Output the (X, Y) coordinate of the center of the cell containing the given text.  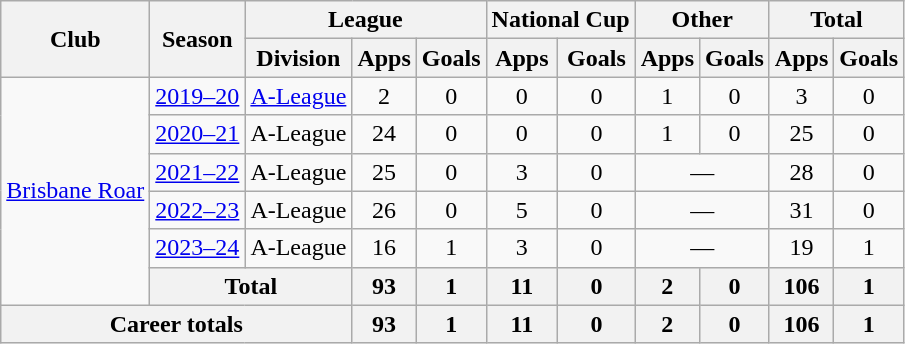
2019–20 (198, 96)
26 (384, 210)
31 (801, 210)
2020–21 (198, 134)
Division (298, 58)
19 (801, 248)
Club (76, 39)
Career totals (176, 324)
5 (522, 210)
2021–22 (198, 172)
Other (702, 20)
16 (384, 248)
2023–24 (198, 248)
Season (198, 39)
2022–23 (198, 210)
Brisbane Roar (76, 191)
League (366, 20)
National Cup (560, 20)
28 (801, 172)
24 (384, 134)
